Scan for the cell matching the given text and deliver its (x, y) coordinate at center. 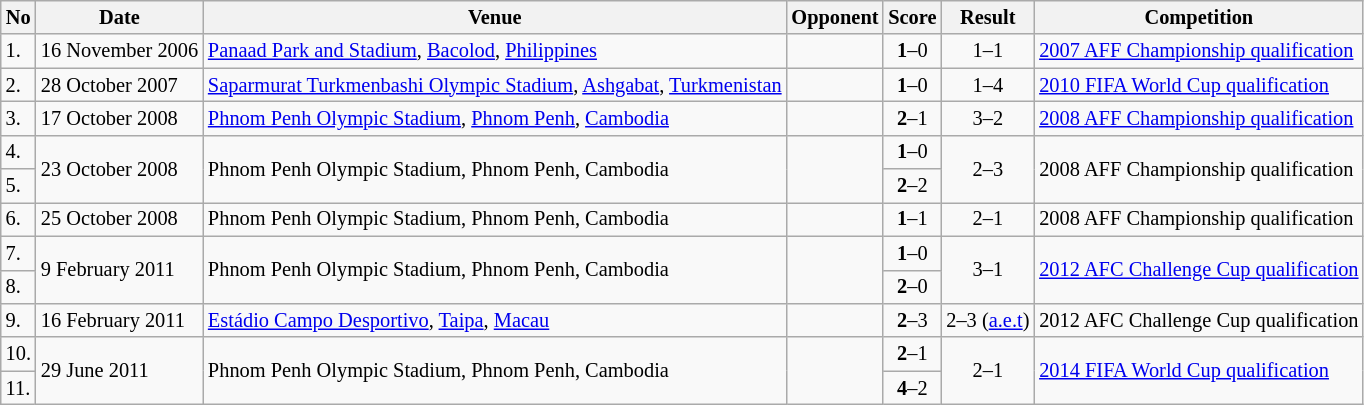
9 February 2011 (120, 270)
17 October 2008 (120, 118)
2–3 (a.e.t) (988, 320)
4–2 (912, 388)
28 October 2007 (120, 85)
2010 FIFA World Cup qualification (1198, 85)
9. (18, 320)
Venue (494, 17)
1–4 (988, 85)
Score (912, 17)
5. (18, 186)
Competition (1198, 17)
8. (18, 287)
Estádio Campo Desportivo, Taipa, Macau (494, 320)
6. (18, 219)
2–2 (912, 186)
3–1 (988, 270)
7. (18, 253)
Saparmurat Turkmenbashi Olympic Stadium, Ashgabat, Turkmenistan (494, 85)
11. (18, 388)
2007 AFF Championship qualification (1198, 51)
3–2 (988, 118)
Panaad Park and Stadium, Bacolod, Philippines (494, 51)
No (18, 17)
16 November 2006 (120, 51)
4. (18, 152)
1. (18, 51)
29 June 2011 (120, 370)
Opponent (834, 17)
16 February 2011 (120, 320)
2–0 (912, 287)
10. (18, 354)
25 October 2008 (120, 219)
Date (120, 17)
2. (18, 85)
2014 FIFA World Cup qualification (1198, 370)
Result (988, 17)
3. (18, 118)
23 October 2008 (120, 168)
